Return the (X, Y) coordinate for the center point of the cell that contains the specified text.  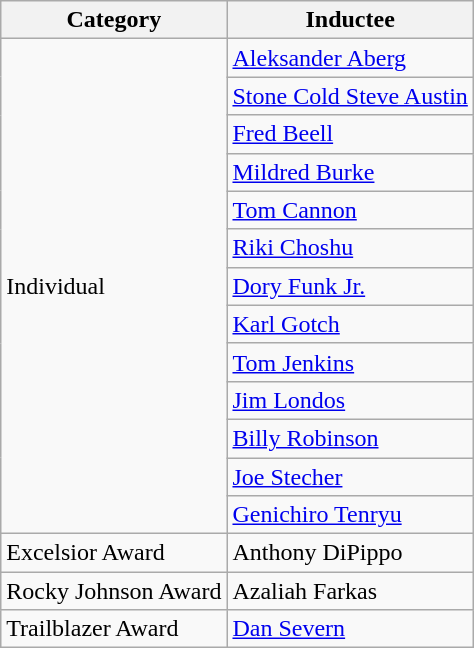
Genichiro Tenryu (350, 515)
Billy Robinson (350, 438)
Karl Gotch (350, 324)
Rocky Johnson Award (114, 591)
Excelsior Award (114, 553)
Aleksander Aberg (350, 58)
Jim Londos (350, 400)
Tom Cannon (350, 210)
Joe Stecher (350, 477)
Stone Cold Steve Austin (350, 96)
Trailblazer Award (114, 629)
Category (114, 20)
Individual (114, 286)
Anthony DiPippo (350, 553)
Tom Jenkins (350, 362)
Riki Choshu (350, 248)
Mildred Burke (350, 172)
Azaliah Farkas (350, 591)
Inductee (350, 20)
Fred Beell (350, 134)
Dory Funk Jr. (350, 286)
Dan Severn (350, 629)
